Detect which cell encompasses the target text, then output its [x, y] center coordinate. 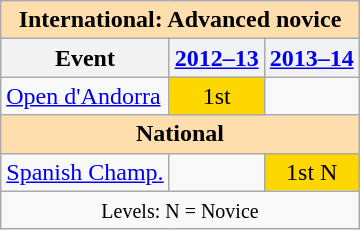
Levels: N = Novice [180, 210]
Spanish Champ. [85, 172]
National [180, 134]
Event [85, 58]
1st N [312, 172]
Open d'Andorra [85, 96]
2013–14 [312, 58]
International: Advanced novice [180, 20]
1st [216, 96]
2012–13 [216, 58]
